Scan for the cell matching the given text and deliver its [X, Y] coordinate at center. 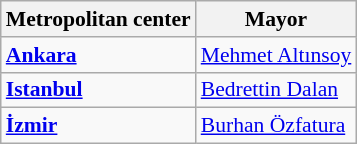
Ankara [98, 55]
Mehmet Altınsoy [276, 55]
Burhan Özfatura [276, 126]
İzmir [98, 126]
Metropolitan center [98, 19]
Istanbul [98, 90]
Bedrettin Dalan [276, 90]
Mayor [276, 19]
